Return (X, Y) of the center of cell containing provided text 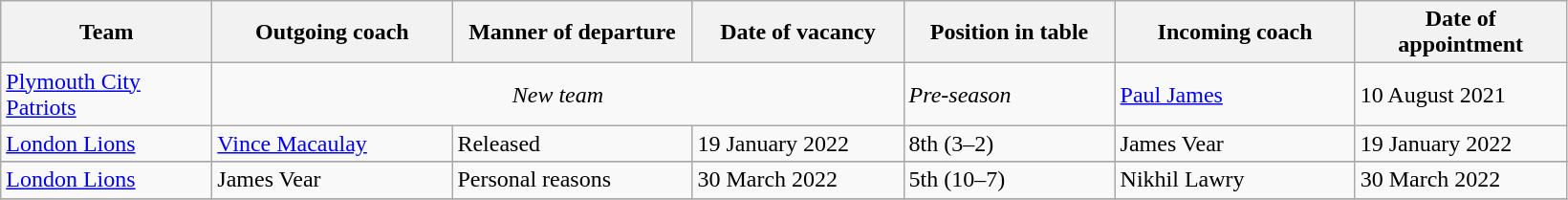
Released (572, 144)
8th (3–2) (1010, 144)
5th (10–7) (1010, 180)
10 August 2021 (1461, 94)
Pre-season (1010, 94)
Team (107, 33)
Plymouth City Patriots (107, 94)
New team (558, 94)
Personal reasons (572, 180)
Incoming coach (1235, 33)
Vince Macaulay (333, 144)
Position in table (1010, 33)
Manner of departure (572, 33)
Outgoing coach (333, 33)
Nikhil Lawry (1235, 180)
Date of appointment (1461, 33)
Date of vacancy (797, 33)
Paul James (1235, 94)
